Search for the cell housing the specified text and yield its (x, y) center coordinate. 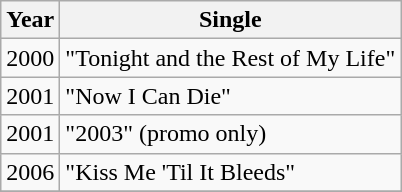
Year (30, 20)
2000 (30, 58)
"Kiss Me 'Til It Bleeds" (230, 172)
Single (230, 20)
"2003" (promo only) (230, 134)
2006 (30, 172)
"Tonight and the Rest of My Life" (230, 58)
"Now I Can Die" (230, 96)
